Extract the (X, Y) coordinate from the center of the cell holding the provided text.  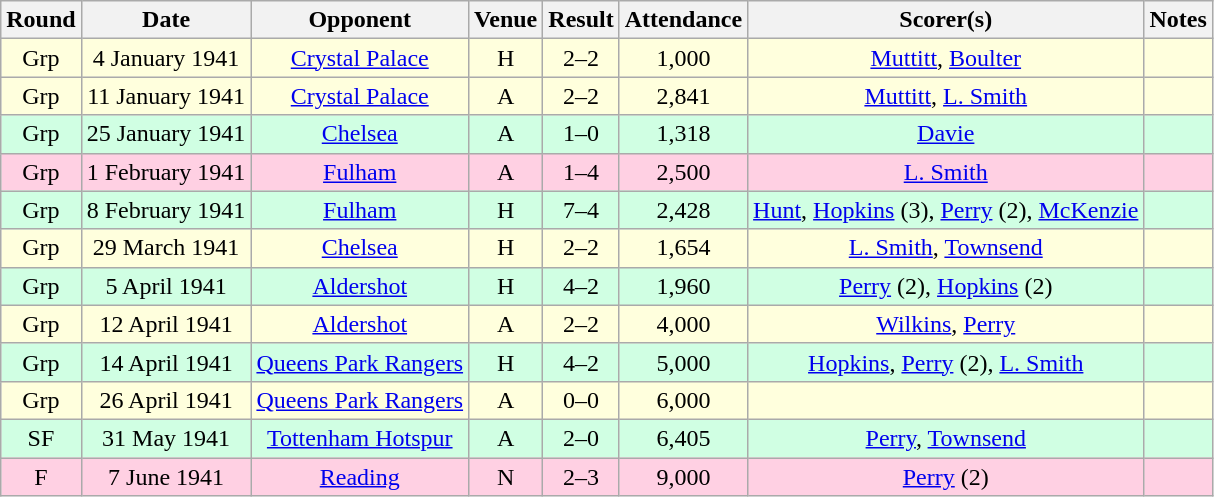
Davie (946, 134)
2,841 (683, 96)
F (41, 477)
Scorer(s) (946, 20)
14 April 1941 (166, 362)
0–0 (581, 400)
Wilkins, Perry (946, 324)
2,428 (683, 210)
1,654 (683, 248)
Muttitt, L. Smith (946, 96)
12 April 1941 (166, 324)
Venue (506, 20)
1–0 (581, 134)
2,500 (683, 172)
7–4 (581, 210)
Muttitt, Boulter (946, 58)
9,000 (683, 477)
Perry (2) (946, 477)
Attendance (683, 20)
1 February 1941 (166, 172)
Opponent (360, 20)
1,000 (683, 58)
1,960 (683, 286)
6,405 (683, 438)
Perry (2), Hopkins (2) (946, 286)
25 January 1941 (166, 134)
29 March 1941 (166, 248)
1–4 (581, 172)
2–3 (581, 477)
Result (581, 20)
Round (41, 20)
N (506, 477)
1,318 (683, 134)
6,000 (683, 400)
Notes (1178, 20)
8 February 1941 (166, 210)
11 January 1941 (166, 96)
5 April 1941 (166, 286)
Hunt, Hopkins (3), Perry (2), McKenzie (946, 210)
L. Smith (946, 172)
26 April 1941 (166, 400)
Tottenham Hotspur (360, 438)
4 January 1941 (166, 58)
31 May 1941 (166, 438)
Date (166, 20)
4,000 (683, 324)
7 June 1941 (166, 477)
Hopkins, Perry (2), L. Smith (946, 362)
L. Smith, Townsend (946, 248)
5,000 (683, 362)
SF (41, 438)
Reading (360, 477)
Perry, Townsend (946, 438)
2–0 (581, 438)
